Return (X, Y) of the center of cell containing provided text 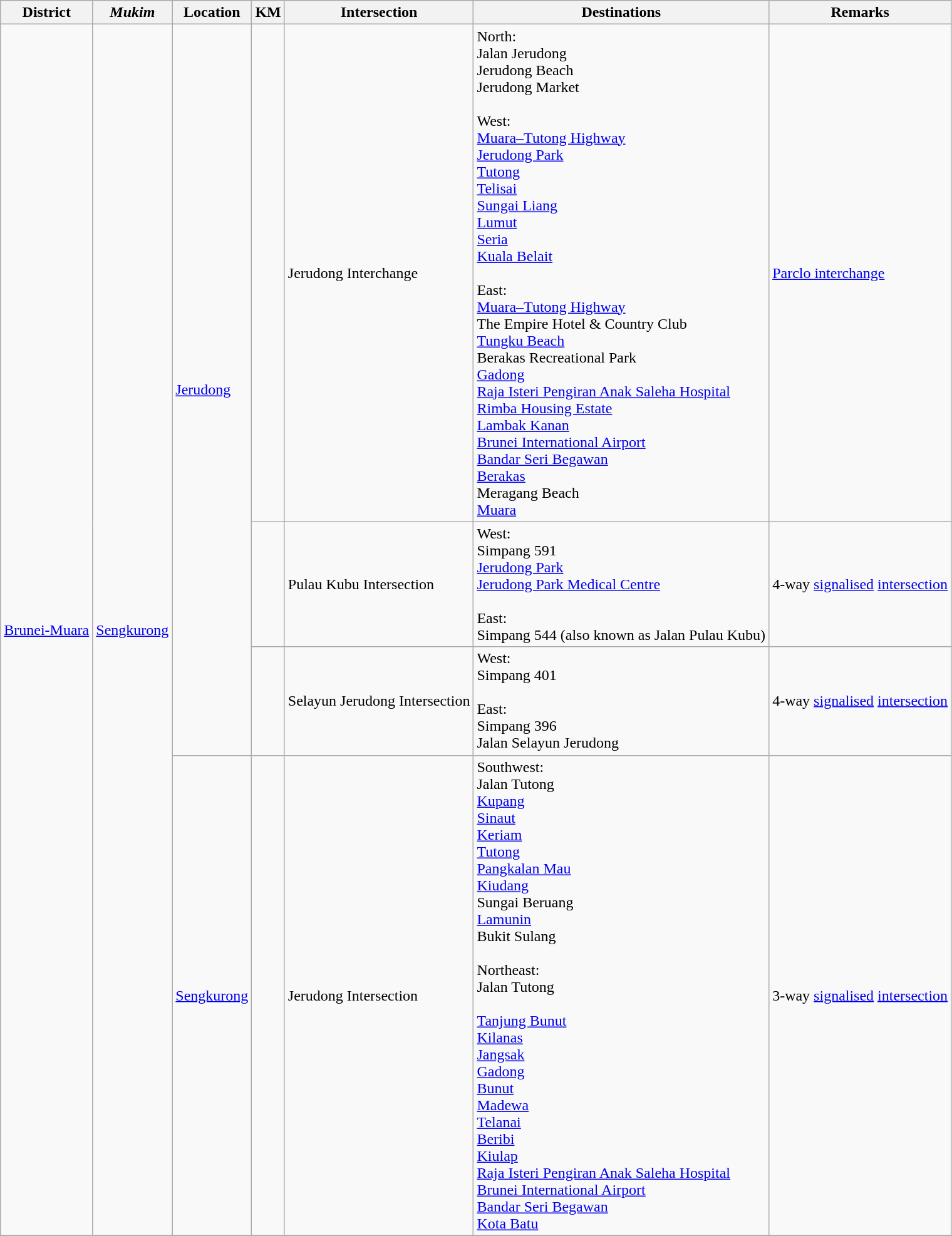
KM (268, 13)
Parclo interchange (861, 273)
Intersection (379, 13)
Pulau Kubu Intersection (379, 584)
Destinations (621, 13)
Location (212, 13)
District (46, 13)
Selayun Jerudong Intersection (379, 701)
3-way signalised intersection (861, 996)
Jerudong Intersection (379, 996)
West:Simpang 591Jerudong ParkJerudong Park Medical Centre East:Simpang 544 (also known as Jalan Pulau Kubu) (621, 584)
West:Simpang 401East:Simpang 396Jalan Selayun Jerudong (621, 701)
Remarks (861, 13)
Jerudong (212, 389)
Jerudong Interchange (379, 273)
Brunei-Muara (46, 630)
Mukim (133, 13)
